Locate the cell with the specified text and output its (X, Y) center coordinate. 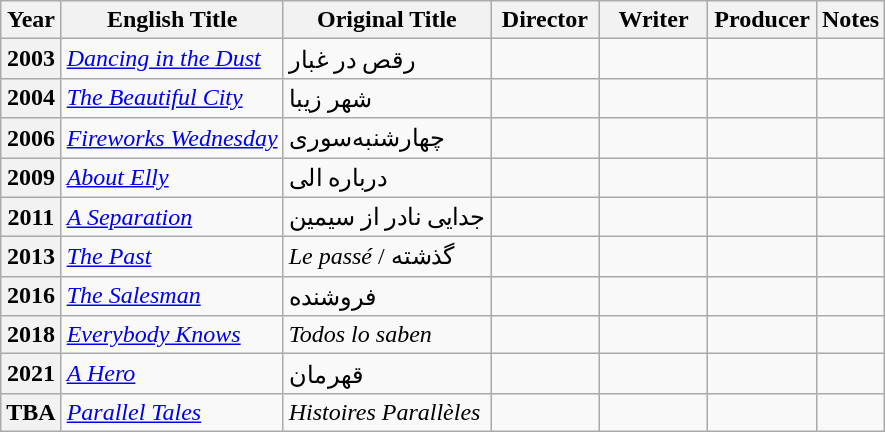
درباره الی (387, 178)
قهرمان (387, 374)
English Title (172, 20)
Director (546, 20)
Le passé / گذشته (387, 257)
2011 (31, 217)
چهارشنبه‌سوری (387, 138)
Todos lo saben (387, 335)
جدایی نادر از سیمین (387, 217)
رقص در غبار (387, 59)
Parallel Tales (172, 412)
2021 (31, 374)
A Separation (172, 217)
2018 (31, 335)
Year (31, 20)
The Beautiful City (172, 98)
The Past (172, 257)
2006 (31, 138)
About Elly (172, 178)
2003 (31, 59)
فروشنده (387, 296)
Notes (850, 20)
The Salesman (172, 296)
2016 (31, 296)
TBA (31, 412)
Fireworks Wednesday (172, 138)
2009 (31, 178)
2013 (31, 257)
Writer (654, 20)
Dancing in the Dust (172, 59)
Everybody Knows (172, 335)
A Hero (172, 374)
شهر زیبا (387, 98)
2004 (31, 98)
Producer (762, 20)
Histoires Parallèles (387, 412)
Original Title (387, 20)
